Find where the given text appears and provide that cell's center as (x, y) coordinate. 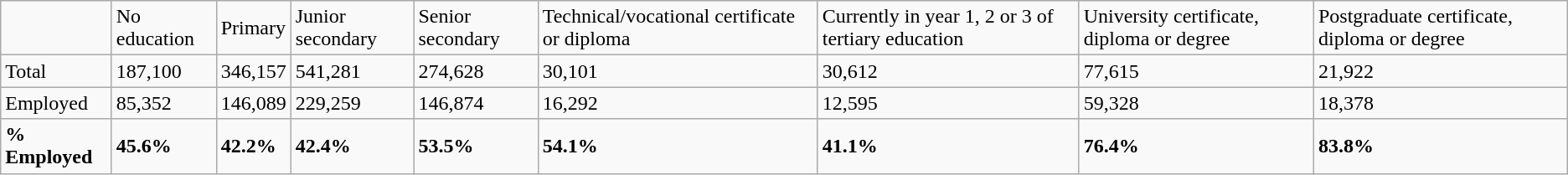
18,378 (1441, 103)
45.6% (164, 146)
41.1% (948, 146)
Currently in year 1, 2 or 3 of tertiary education (948, 28)
541,281 (352, 71)
187,100 (164, 71)
54.1% (678, 146)
42.2% (253, 146)
Senior secondary (476, 28)
30,101 (678, 71)
No education (164, 28)
77,615 (1196, 71)
Employed (56, 103)
Primary (253, 28)
85,352 (164, 103)
229,259 (352, 103)
% Employed (56, 146)
59,328 (1196, 103)
42.4% (352, 146)
16,292 (678, 103)
274,628 (476, 71)
12,595 (948, 103)
Total (56, 71)
146,874 (476, 103)
76.4% (1196, 146)
Postgraduate certificate, diploma or degree (1441, 28)
53.5% (476, 146)
146,089 (253, 103)
Technical/vocational certificate or diploma (678, 28)
University certificate, diploma or degree (1196, 28)
Junior secondary (352, 28)
83.8% (1441, 146)
30,612 (948, 71)
346,157 (253, 71)
21,922 (1441, 71)
